Determine the [X, Y] coordinate at the center of the cell enclosing the given text.  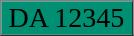
DA 12345 [67, 18]
